Return (X, Y) of the center of cell containing provided text 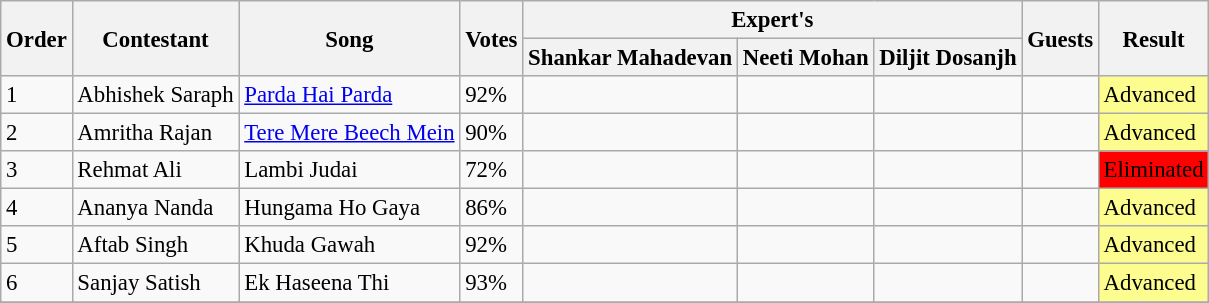
Ananya Nanda (156, 208)
Guests (1060, 38)
Rehmat Ali (156, 170)
Neeti Mohan (806, 58)
Lambi Judai (350, 170)
Parda Hai Parda (350, 95)
90% (492, 133)
Order (36, 38)
4 (36, 208)
Aftab Singh (156, 245)
Ek Haseena Thi (350, 283)
86% (492, 208)
5 (36, 245)
3 (36, 170)
72% (492, 170)
Hungama Ho Gaya (350, 208)
Khuda Gawah (350, 245)
Sanjay Satish (156, 283)
Eliminated (1154, 170)
Amritha Rajan (156, 133)
Abhishek Saraph (156, 95)
Result (1154, 38)
2 (36, 133)
Diljit Dosanjh (948, 58)
Contestant (156, 38)
Expert's (772, 20)
Song (350, 38)
Shankar Mahadevan (630, 58)
6 (36, 283)
Votes (492, 38)
Tere Mere Beech Mein (350, 133)
93% (492, 283)
1 (36, 95)
